Provide the (x, y) coordinate of the cell's center where the given text is located.  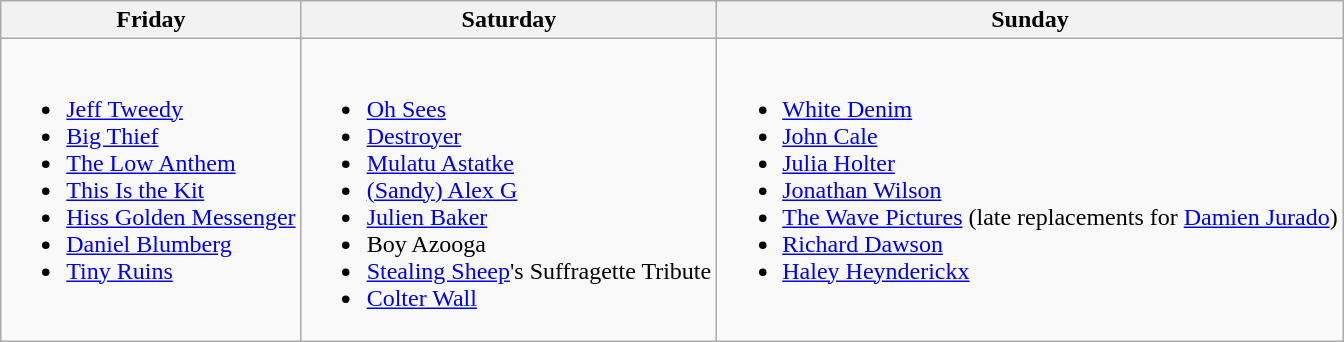
Saturday (509, 20)
Oh SeesDestroyerMulatu Astatke(Sandy) Alex GJulien BakerBoy AzoogaStealing Sheep's Suffragette TributeColter Wall (509, 190)
Jeff TweedyBig ThiefThe Low AnthemThis Is the KitHiss Golden MessengerDaniel BlumbergTiny Ruins (151, 190)
White DenimJohn CaleJulia HolterJonathan WilsonThe Wave Pictures (late replacements for Damien Jurado)Richard DawsonHaley Heynderickx (1030, 190)
Friday (151, 20)
Sunday (1030, 20)
